Scan for the cell matching the given text and deliver its (x, y) coordinate at center. 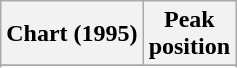
Peakposition (189, 34)
Chart (1995) (72, 34)
